Scan for the cell matching the given text and deliver its (X, Y) coordinate at center. 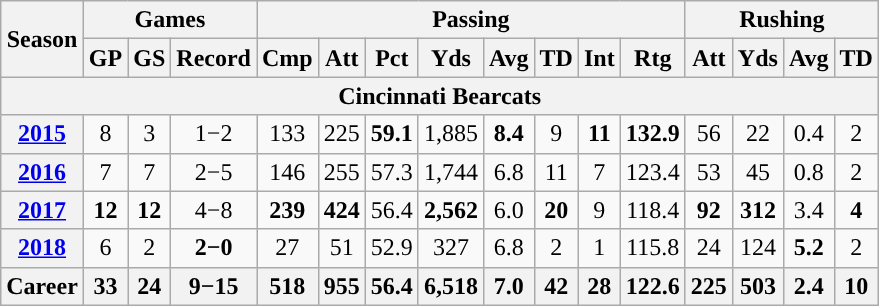
Passing (470, 20)
503 (758, 286)
5.2 (808, 248)
327 (450, 248)
146 (287, 172)
955 (342, 286)
1,744 (450, 172)
Rtg (652, 58)
0.4 (808, 134)
Cmp (287, 58)
Pct (392, 58)
8 (105, 134)
424 (342, 210)
Cincinnati Bearcats (440, 96)
115.8 (652, 248)
1−2 (214, 134)
Games (170, 20)
Career (42, 286)
Record (214, 58)
518 (287, 286)
22 (758, 134)
52.9 (392, 248)
GP (105, 58)
Season (42, 39)
6,518 (450, 286)
1,885 (450, 134)
4 (856, 210)
122.6 (652, 286)
8.4 (508, 134)
Rushing (782, 20)
239 (287, 210)
2,562 (450, 210)
2016 (42, 172)
3 (150, 134)
20 (556, 210)
118.4 (652, 210)
51 (342, 248)
57.3 (392, 172)
33 (105, 286)
GS (150, 58)
28 (599, 286)
124 (758, 248)
Int (599, 58)
255 (342, 172)
2018 (42, 248)
1 (599, 248)
45 (758, 172)
10 (856, 286)
0.8 (808, 172)
2−5 (214, 172)
59.1 (392, 134)
6.0 (508, 210)
2.4 (808, 286)
53 (708, 172)
2015 (42, 134)
132.9 (652, 134)
4−8 (214, 210)
27 (287, 248)
123.4 (652, 172)
9−15 (214, 286)
42 (556, 286)
7.0 (508, 286)
6 (105, 248)
92 (708, 210)
2−0 (214, 248)
56 (708, 134)
312 (758, 210)
2017 (42, 210)
133 (287, 134)
3.4 (808, 210)
